Determine the (x, y) coordinate at the center of the cell enclosing the given text.  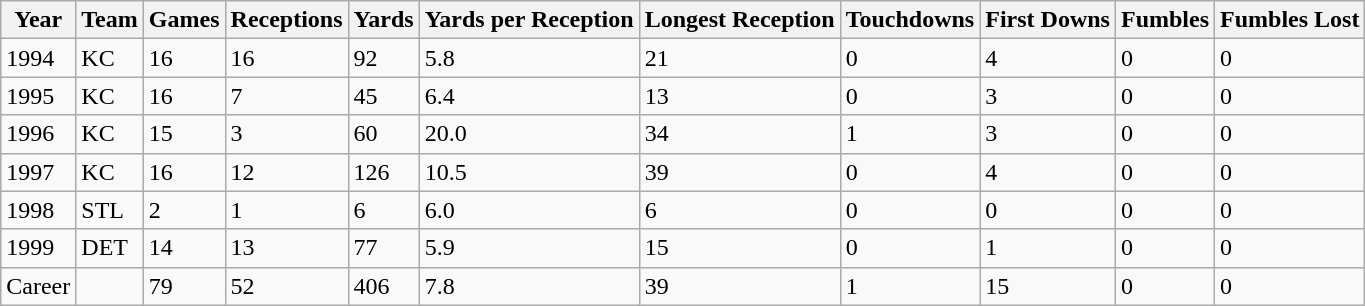
7.8 (529, 286)
Team (110, 20)
7 (286, 96)
1997 (38, 172)
1994 (38, 58)
Longest Reception (740, 20)
Yards (384, 20)
1996 (38, 134)
First Downs (1048, 20)
20.0 (529, 134)
Yards per Reception (529, 20)
126 (384, 172)
1995 (38, 96)
14 (184, 248)
Games (184, 20)
Year (38, 20)
5.8 (529, 58)
Touchdowns (910, 20)
STL (110, 210)
92 (384, 58)
Fumbles (1164, 20)
5.9 (529, 248)
60 (384, 134)
52 (286, 286)
1998 (38, 210)
45 (384, 96)
10.5 (529, 172)
77 (384, 248)
21 (740, 58)
DET (110, 248)
406 (384, 286)
2 (184, 210)
79 (184, 286)
6.4 (529, 96)
12 (286, 172)
Career (38, 286)
34 (740, 134)
Fumbles Lost (1290, 20)
1999 (38, 248)
Receptions (286, 20)
6.0 (529, 210)
